Search for the cell housing the specified text and yield its (x, y) center coordinate. 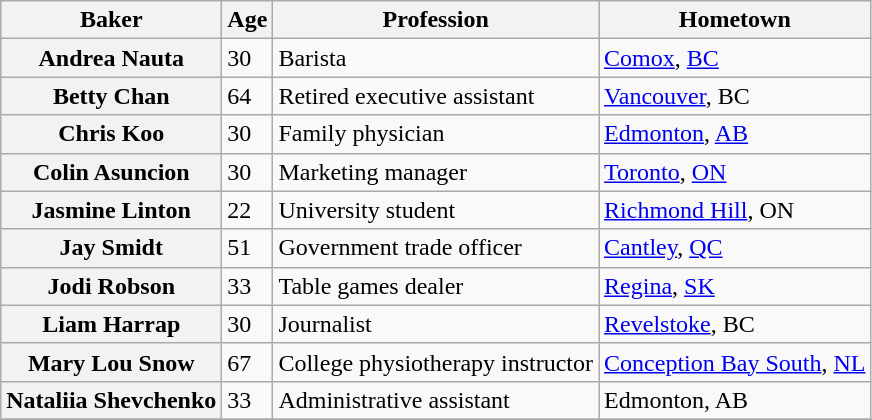
Vancouver, BC (735, 96)
College physiotherapy instructor (436, 362)
Journalist (436, 324)
22 (248, 210)
Liam Harrap (112, 324)
Profession (436, 20)
Toronto, ON (735, 172)
64 (248, 96)
Hometown (735, 20)
Cantley, QC (735, 248)
Retired executive assistant (436, 96)
Colin Asuncion (112, 172)
Nataliia Shevchenko (112, 400)
Revelstoke, BC (735, 324)
Conception Bay South, NL (735, 362)
Government trade officer (436, 248)
Family physician (436, 134)
Regina, SK (735, 286)
51 (248, 248)
67 (248, 362)
Mary Lou Snow (112, 362)
Jodi Robson (112, 286)
Comox, BC (735, 58)
Jay Smidt (112, 248)
Age (248, 20)
Chris Koo (112, 134)
Marketing manager (436, 172)
Richmond Hill, ON (735, 210)
Jasmine Linton (112, 210)
Barista (436, 58)
Baker (112, 20)
University student (436, 210)
Administrative assistant (436, 400)
Betty Chan (112, 96)
Table games dealer (436, 286)
Andrea Nauta (112, 58)
